Determine the (x, y) coordinate at the center of the cell enclosing the given text.  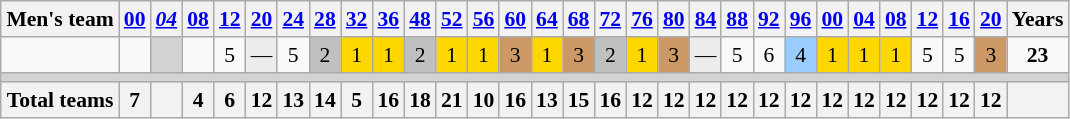
Men's team (60, 19)
80 (674, 19)
52 (452, 19)
7 (135, 101)
36 (388, 19)
24 (293, 19)
96 (801, 19)
18 (420, 101)
68 (579, 19)
88 (737, 19)
21 (452, 101)
64 (547, 19)
Total teams (60, 101)
56 (484, 19)
72 (610, 19)
60 (515, 19)
48 (420, 19)
92 (769, 19)
15 (579, 101)
84 (706, 19)
Years (1038, 19)
76 (642, 19)
14 (325, 101)
32 (357, 19)
10 (484, 101)
28 (325, 19)
23 (1038, 55)
